Provide the [X, Y] coordinate of the cell's center where the given text is located.  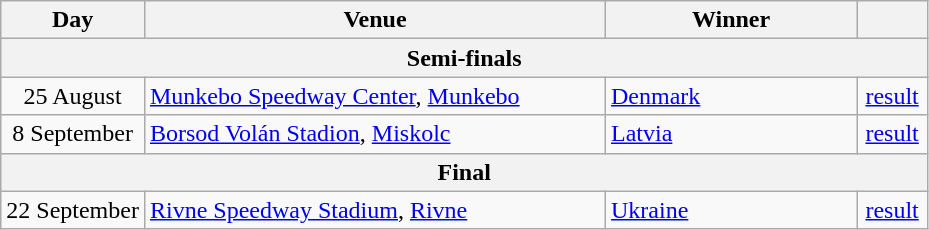
Final [464, 172]
Venue [374, 20]
Denmark [732, 96]
22 September [73, 210]
Winner [732, 20]
Rivne Speedway Stadium, Rivne [374, 210]
Borsod Volán Stadion, Miskolc [374, 134]
8 September [73, 134]
Munkebo Speedway Center, Munkebo [374, 96]
Semi-finals [464, 58]
25 August [73, 96]
Latvia [732, 134]
Day [73, 20]
Ukraine [732, 210]
